Detect which cell encompasses the target text, then output its [X, Y] center coordinate. 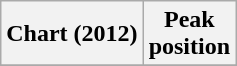
Peakposition [189, 34]
Chart (2012) [72, 34]
